Locate the cell with the specified text and output its [X, Y] center coordinate. 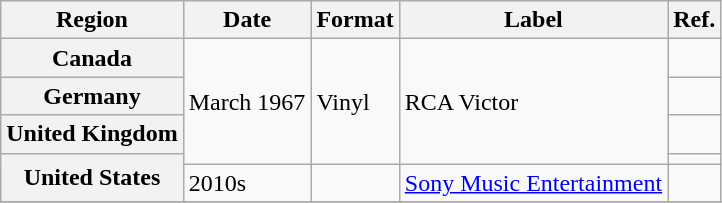
Vinyl [355, 102]
Date [247, 20]
March 1967 [247, 102]
2010s [247, 183]
Format [355, 20]
RCA Victor [533, 102]
Ref. [694, 20]
Label [533, 20]
Germany [92, 96]
Canada [92, 58]
United Kingdom [92, 134]
Sony Music Entertainment [533, 183]
Region [92, 20]
United States [92, 178]
